Scan for the cell matching the given text and deliver its [X, Y] coordinate at center. 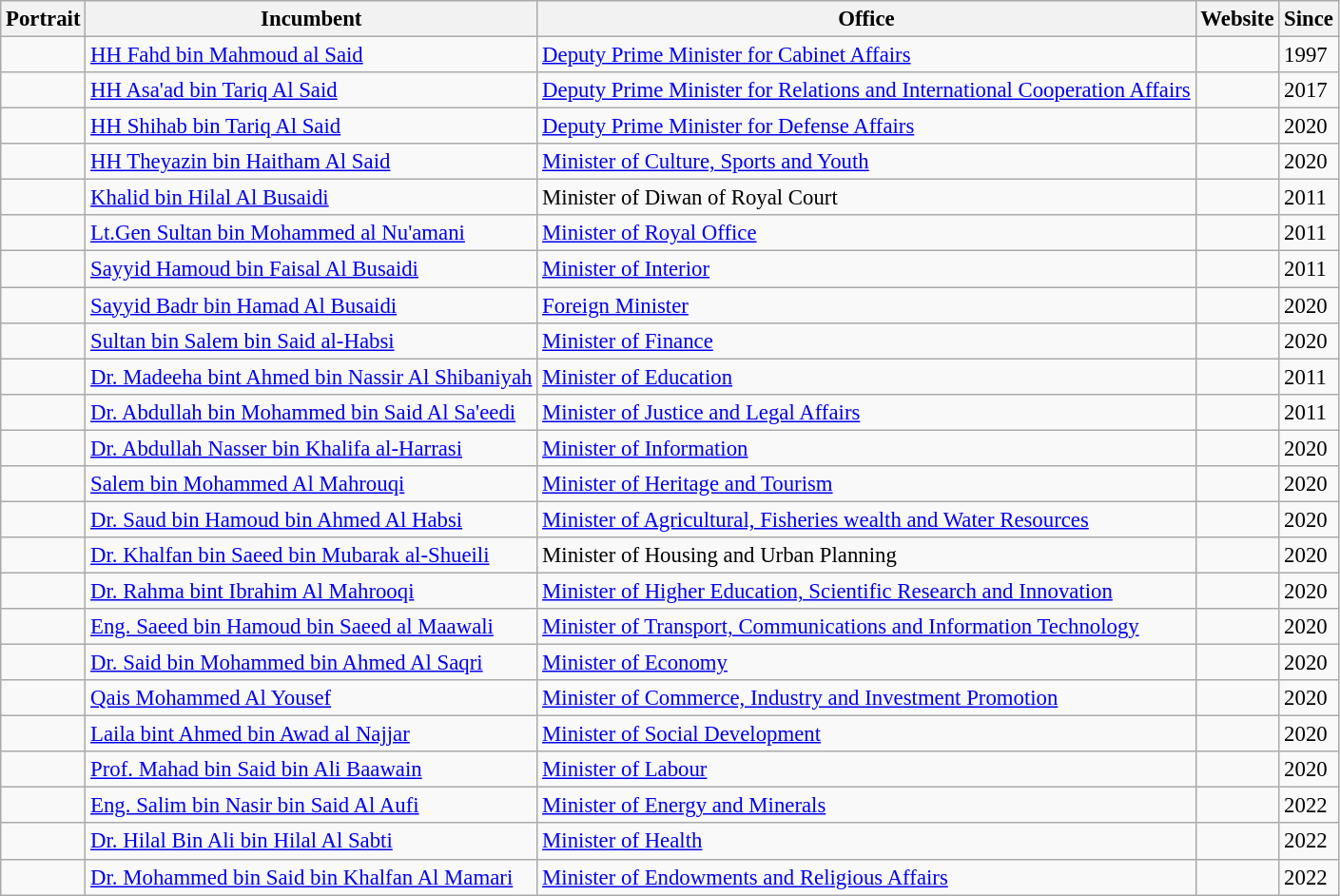
Minister of Commerce, Industry and Investment Promotion [866, 698]
Foreign Minister [866, 305]
Sayyid Hamoud bin Faisal Al Busaidi [312, 269]
Dr. Khalfan bin Saeed bin Mubarak al-Shueili [312, 555]
Minister of Diwan of Royal Court [866, 198]
1997 [1309, 55]
Minister of Health [866, 842]
Minister of Royal Office [866, 233]
Eng. Salim bin Nasir bin Said Al Aufi [312, 806]
Minister of Culture, Sports and Youth [866, 162]
Minister of Endowments and Religious Affairs [866, 877]
Dr. Abdullah bin Mohammed bin Said Al Sa'eedi [312, 412]
Minister of Economy [866, 663]
Minister of Energy and Minerals [866, 806]
Dr. Rahma bint Ibrahim Al Mahrooqi [312, 591]
Salem bin Mohammed Al Mahrouqi [312, 484]
Lt.Gen Sultan bin Mohammed al Nu'amani [312, 233]
Minister of Education [866, 377]
Minister of Finance [866, 341]
Minister of Justice and Legal Affairs [866, 412]
Website [1237, 19]
Minister of Heritage and Tourism [866, 484]
Qais Mohammed Al Yousef [312, 698]
Dr. Abdullah Nasser bin Khalifa al-Harrasi [312, 448]
HH Fahd bin Mahmoud al Said [312, 55]
Incumbent [312, 19]
Dr. Hilal Bin Ali bin Hilal Al Sabti [312, 842]
Khalid bin Hilal Al Busaidi [312, 198]
Minister of Labour [866, 769]
HH Theyazin bin Haitham Al Said [312, 162]
Deputy Prime Minister for Defense Affairs [866, 127]
Laila bint Ahmed bin Awad al Najjar [312, 734]
Dr. Madeeha bint Ahmed bin Nassir Al Shibaniyah [312, 377]
Minister of Transport, Communications and Information Technology [866, 627]
Deputy Prime Minister for Cabinet Affairs [866, 55]
Deputy Prime Minister for Relations and International Cooperation Affairs [866, 90]
Minister of Agricultural, Fisheries wealth and Water Resources [866, 519]
Prof. Mahad bin Said bin Ali Baawain [312, 769]
Dr. Said bin Mohammed bin Ahmed Al Saqri [312, 663]
Minister of Interior [866, 269]
Office [866, 19]
Dr. Saud bin Hamoud bin Ahmed Al Habsi [312, 519]
HH Asa'ad bin Tariq Al Said [312, 90]
Minister of Information [866, 448]
Since [1309, 19]
Portrait [44, 19]
2017 [1309, 90]
HH Shihab bin Tariq Al Said [312, 127]
Minister of Housing and Urban Planning [866, 555]
Sultan bin Salem bin Said al-Habsi [312, 341]
Eng. Saeed bin Hamoud bin Saeed al Maawali [312, 627]
Minister of Social Development [866, 734]
Sayyid Badr bin Hamad Al Busaidi [312, 305]
Minister of Higher Education, Scientific Research and Innovation [866, 591]
Dr. Mohammed bin Said bin Khalfan Al Mamari [312, 877]
